Return (X, Y) of the center of cell containing provided text 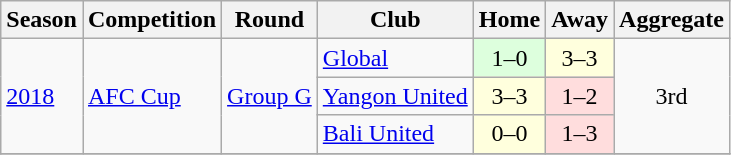
Home (509, 20)
1–3 (580, 134)
Away (580, 20)
Aggregate (672, 20)
Global (395, 58)
1–2 (580, 96)
Round (270, 20)
Competition (152, 20)
Group G (270, 96)
Season (42, 20)
Bali United (395, 134)
Club (395, 20)
2018 (42, 96)
0–0 (509, 134)
AFC Cup (152, 96)
Yangon United (395, 96)
1–0 (509, 58)
3rd (672, 96)
